Return the [X, Y] coordinate for the center point of the cell that contains the specified text.  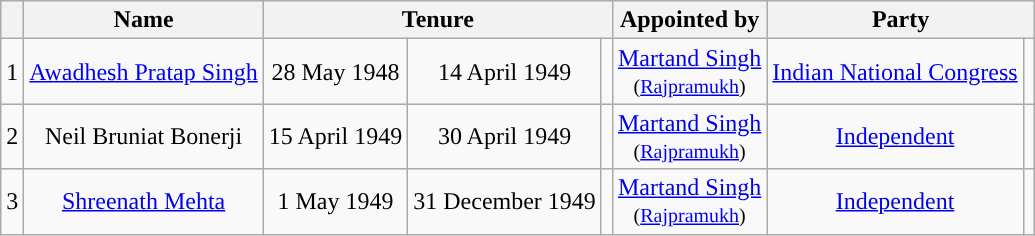
Appointed by [689, 20]
14 April 1949 [505, 72]
28 May 1948 [335, 72]
Tenure [438, 20]
Indian National Congress [895, 72]
3 [12, 202]
2 [12, 136]
Neil Bruniat Bonerji [144, 136]
1 May 1949 [335, 202]
31 December 1949 [505, 202]
Shreenath Mehta [144, 202]
Party [900, 20]
1 [12, 72]
Name [144, 20]
30 April 1949 [505, 136]
15 April 1949 [335, 136]
Awadhesh Pratap Singh [144, 72]
